Scan for the cell matching the given text and deliver its [X, Y] coordinate at center. 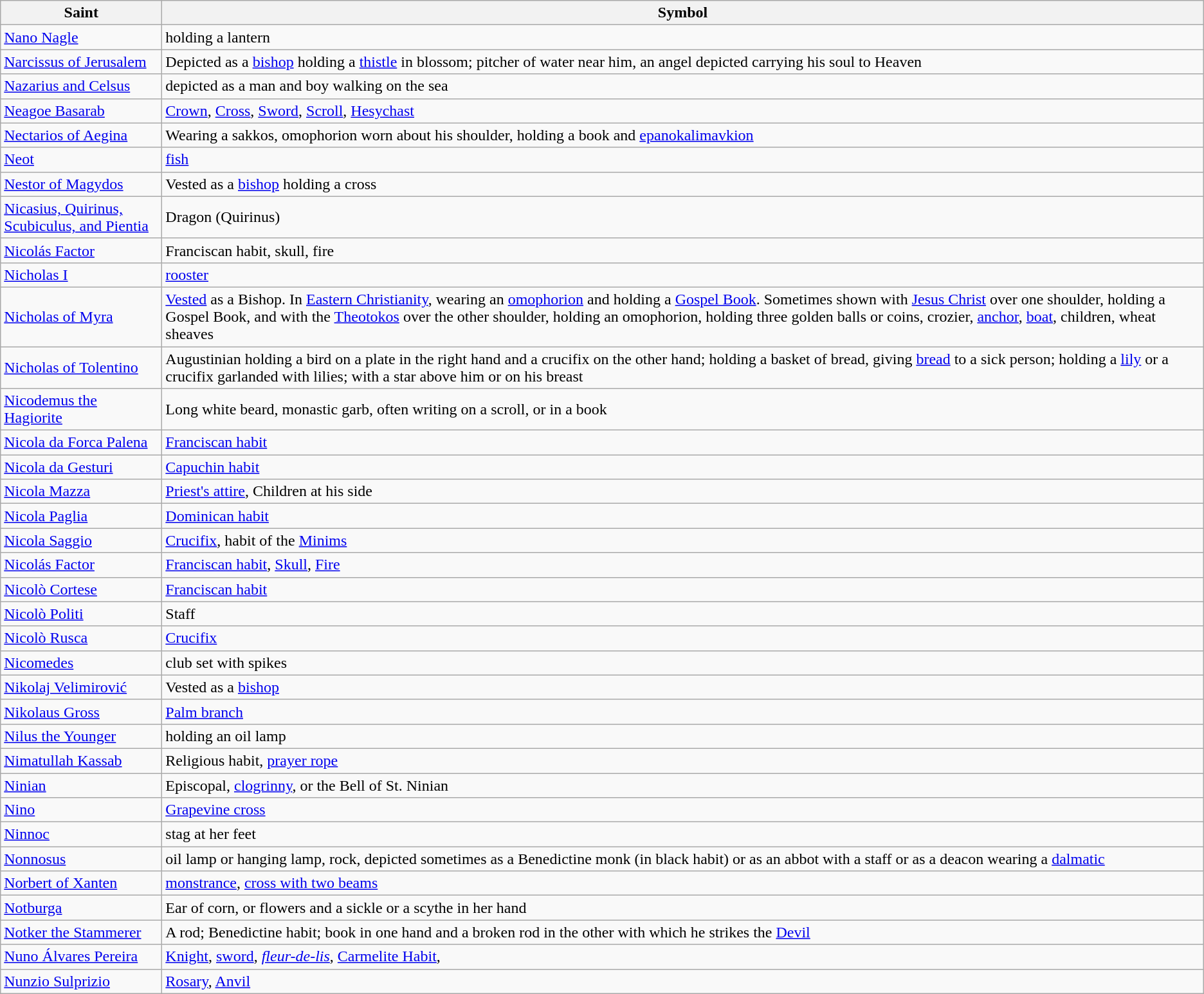
Saint [81, 13]
holding a lantern [683, 37]
club set with spikes [683, 663]
Knight, sword, fleur-de-lis, Carmelite Habit, [683, 957]
Staff [683, 614]
Dragon (Quirinus) [683, 217]
rooster [683, 275]
Nino [81, 810]
Norbert of Xanten [81, 883]
Nicolò Rusca [81, 638]
Nicholas I [81, 275]
Dominican habit [683, 516]
Nicola Saggio [81, 540]
Nicola Mazza [81, 492]
Wearing a sakkos, omophorion worn about his shoulder, holding a book and epanokalimavkion [683, 135]
Nicola Paglia [81, 516]
Nicola da Forca Palena [81, 443]
holding an oil lamp [683, 736]
Episcopal, clogrinny, or the Bell of St. Ninian [683, 786]
Ear of corn, or flowers and a sickle or a scythe in her hand [683, 908]
Franciscan habit, Skull, Fire [683, 565]
Notker the Stammerer [81, 932]
Nicholas of Tolentino [81, 367]
Grapevine cross [683, 810]
Depicted as a bishop holding a thistle in blossom; pitcher of water near him, an angel depicted carrying his soul to Heaven [683, 62]
Nectarios of Aegina [81, 135]
Ninnoc [81, 834]
Vested as a bishop holding a cross [683, 184]
Nunzio Sulprizio [81, 981]
Nonnosus [81, 859]
Religious habit, prayer rope [683, 760]
Nicola da Gesturi [81, 467]
fish [683, 160]
Nilus the Younger [81, 736]
Nicolò Cortese [81, 589]
Nano Nagle [81, 37]
Crucifix [683, 638]
Neot [81, 160]
Notburga [81, 908]
Crown, Cross, Sword, Scroll, Hesychast [683, 111]
Nimatullah Kassab [81, 760]
Vested as a bishop [683, 687]
Long white beard, monastic garb, often writing on a scroll, or in a book [683, 409]
monstrance, cross with two beams [683, 883]
A rod; Benedictine habit; book in one hand and a broken rod in the other with which he strikes the Devil [683, 932]
Nestor of Magydos [81, 184]
Crucifix, habit of the Minims [683, 540]
Nicomedes [81, 663]
Neagoe Basarab [81, 111]
Symbol [683, 13]
Nazarius and Celsus [81, 86]
Capuchin habit [683, 467]
Narcissus of Jerusalem [81, 62]
Nicodemus the Hagiorite [81, 409]
Nikolaus Gross [81, 712]
Nuno Álvares Pereira [81, 957]
Priest's attire, Children at his side [683, 492]
Ninian [81, 786]
Nicolò Politi [81, 614]
depicted as a man and boy walking on the sea [683, 86]
Rosary, Anvil [683, 981]
Nicasius, Quirinus, Scubiculus, and Pientia [81, 217]
Franciscan habit, skull, fire [683, 250]
stag at her feet [683, 834]
Nicholas of Myra [81, 317]
Nikolaj Velimirović [81, 687]
Palm branch [683, 712]
